Determine the [X, Y] coordinate at the center of the cell enclosing the given text.  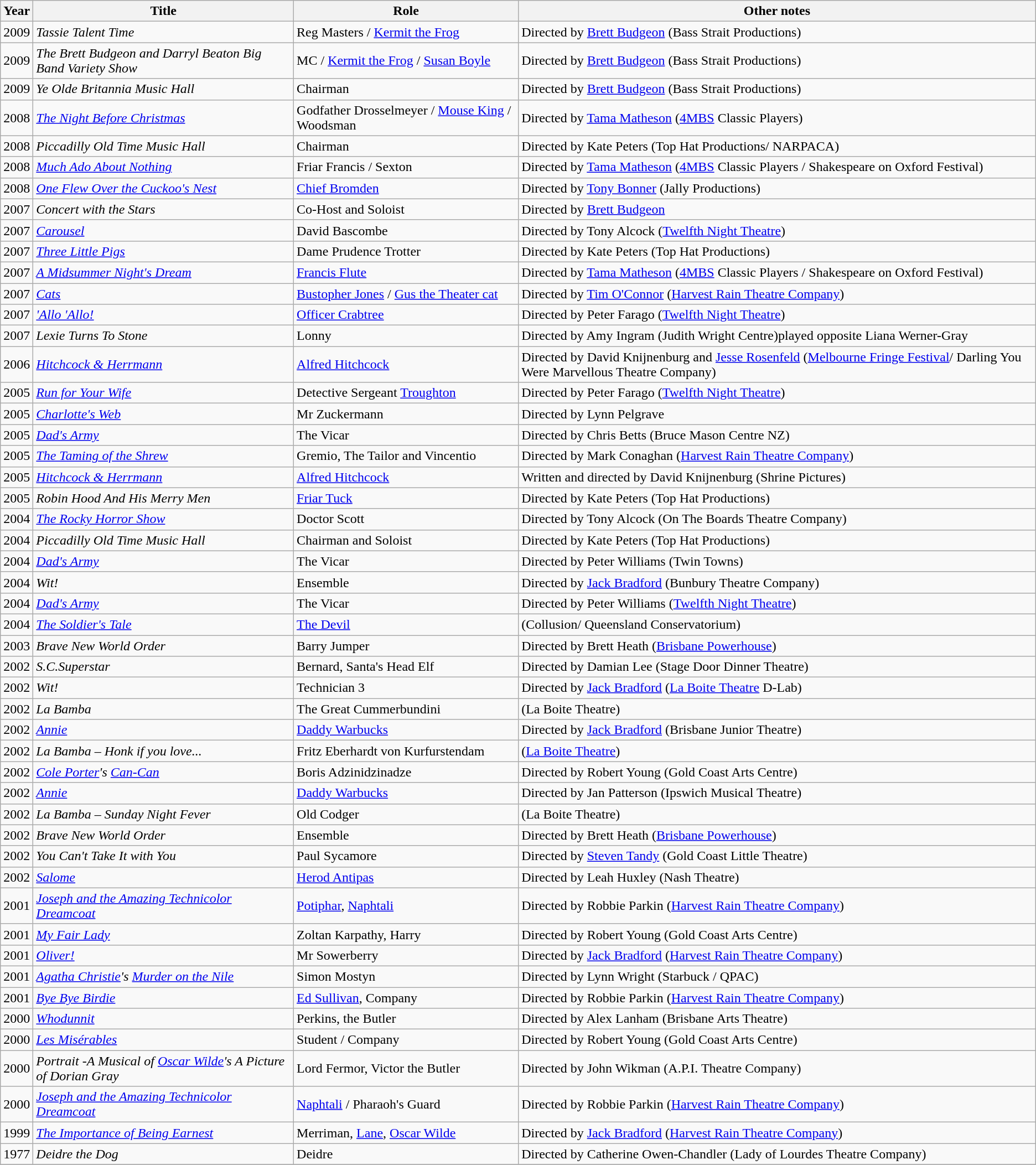
Much Ado About Nothing [164, 167]
Chairman and Soloist [406, 540]
You Can't Take It with You [164, 856]
Run for Your Wife [164, 393]
Year [17, 11]
Deidre [406, 1154]
Directed by Amy Ingram (Judith Wright Centre)played opposite Liana Werner-Gray [777, 336]
Barry Jumper [406, 646]
Directed by John Wikman (A.P.I. Theatre Company) [777, 1068]
Directed by Peter Williams (Twelfth Night Theatre) [777, 603]
Other notes [777, 11]
The Taming of the Shrew [164, 456]
Charlotte's Web [164, 414]
2006 [17, 364]
Bernard, Santa's Head Elf [406, 667]
Title [164, 11]
Whodunnit [164, 1019]
Cole Porter's Can-Can [164, 772]
Gremio, The Tailor and Vincentio [406, 456]
David Bascombe [406, 230]
La Bamba [164, 709]
Directed by Catherine Owen-Chandler (Lady of Lourdes Theatre Company) [777, 1154]
Directed by Steven Tandy (Gold Coast Little Theatre) [777, 856]
(Collusion/ Queensland Conservatorium) [777, 624]
Directed by Tony Alcock (On The Boards Theatre Company) [777, 519]
Detective Sergeant Troughton [406, 393]
Officer Crabtree [406, 315]
Old Codger [406, 814]
Directed by Jack Bradford (La Boite Theatre D-Lab) [777, 688]
Bustopher Jones / Gus the Theater cat [406, 294]
The Brett Budgeon and Darryl Beaton Big Band Variety Show [164, 61]
Directed by Jack Bradford (Brisbane Junior Theatre) [777, 730]
Tassie Talent Time [164, 32]
Directed by Mark Conaghan (Harvest Rain Theatre Company) [777, 456]
Mr Zuckermann [406, 414]
Dame Prudence Trotter [406, 251]
Paul Sycamore [406, 856]
Lonny [406, 336]
Agatha Christie's Murder on the Nile [164, 976]
Directed by Damian Lee (Stage Door Dinner Theatre) [777, 667]
Deidre the Dog [164, 1154]
Directed by Brett Budgeon [777, 209]
S.C.Superstar [164, 667]
Directed by Tama Matheson (4MBS Classic Players) [777, 117]
Potiphar, Naphtali [406, 905]
The Soldier's Tale [164, 624]
Salome [164, 877]
Cats [164, 294]
Portrait -A Musical of Oscar Wilde's A Picture of Dorian Gray [164, 1068]
The Great Cummerbundini [406, 709]
One Flew Over the Cuckoo's Nest [164, 188]
Student / Company [406, 1040]
Directed by Tony Alcock (Twelfth Night Theatre) [777, 230]
Friar Tuck [406, 498]
The Night Before Christmas [164, 117]
Robin Hood And His Merry Men [164, 498]
Co-Host and Soloist [406, 209]
Doctor Scott [406, 519]
Directed by Peter Williams (Twin Towns) [777, 561]
Merriman, Lane, Oscar Wilde [406, 1133]
1999 [17, 1133]
Les Misérables [164, 1040]
Written and directed by David Knijnenburg (Shrine Pictures) [777, 477]
Technician 3 [406, 688]
Zoltan Karpathy, Harry [406, 934]
A Midsummer Night's Dream [164, 272]
Directed by Leah Huxley (Nash Theatre) [777, 877]
Directed by Jack Bradford (Bunbury Theatre Company) [777, 582]
1977 [17, 1154]
Naphtali / Pharaoh's Guard [406, 1105]
La Bamba – Sunday Night Fever [164, 814]
2003 [17, 646]
Lord Fermor, Victor the Butler [406, 1068]
Carousel [164, 230]
Perkins, the Butler [406, 1019]
Three Little Pigs [164, 251]
Boris Adzinidzinadze [406, 772]
Directed by Jan Patterson (Ipswich Musical Theatre) [777, 793]
The Importance of Being Earnest [164, 1133]
Directed by Alex Lanham (Brisbane Arts Theatre) [777, 1019]
Directed by Tony Bonner (Jally Productions) [777, 188]
Godfather Drosselmeyer / Mouse King / Woodsman [406, 117]
Directed by Lynn Pelgrave [777, 414]
Herod Antipas [406, 877]
Lexie Turns To Stone [164, 336]
Concert with the Stars [164, 209]
Friar Francis / Sexton [406, 167]
The Devil [406, 624]
Francis Flute [406, 272]
Bye Bye Birdie [164, 998]
Directed by David Knijnenburg and Jesse Rosenfeld (Melbourne Fringe Festival/ Darling You Were Marvellous Theatre Company) [777, 364]
Reg Masters / Kermit the Frog [406, 32]
Directed by Lynn Wright (Starbuck / QPAC) [777, 976]
Fritz Eberhardt von Kurfurstendam [406, 751]
The Rocky Horror Show [164, 519]
Simon Mostyn [406, 976]
Role [406, 11]
MC / Kermit the Frog / Susan Boyle [406, 61]
La Bamba – Honk if you love... [164, 751]
Mr Sowerberry [406, 955]
Ed Sullivan, Company [406, 998]
Oliver! [164, 955]
'Allo 'Allo! [164, 315]
Directed by Kate Peters (Top Hat Productions/ NARPACA) [777, 146]
Directed by Tim O'Connor (Harvest Rain Theatre Company) [777, 294]
Directed by Chris Betts (Bruce Mason Centre NZ) [777, 435]
Ye Olde Britannia Music Hall [164, 89]
My Fair Lady [164, 934]
Chief Bromden [406, 188]
